Detect which cell encompasses the target text, then output its (X, Y) center coordinate. 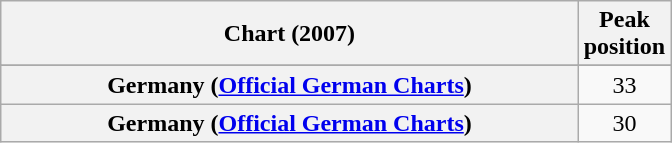
30 (624, 123)
Peakposition (624, 34)
Chart (2007) (290, 34)
33 (624, 85)
